Locate the cell with the specified text and output its (x, y) center coordinate. 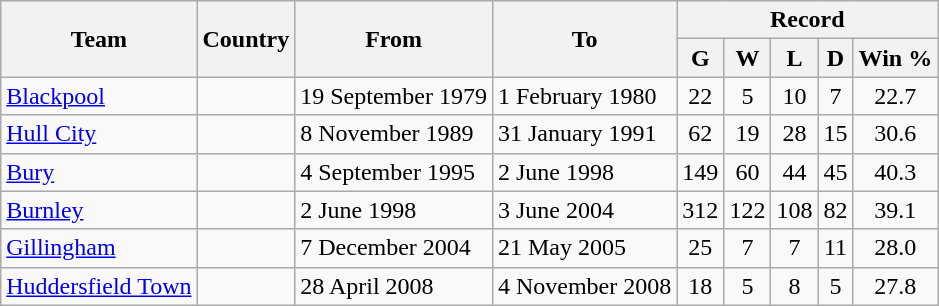
1 February 1980 (584, 96)
149 (700, 172)
Gillingham (99, 248)
122 (748, 210)
25 (700, 248)
45 (836, 172)
G (700, 58)
312 (700, 210)
7 December 2004 (394, 248)
82 (836, 210)
44 (794, 172)
40.3 (896, 172)
Win % (896, 58)
L (794, 58)
18 (700, 286)
108 (794, 210)
28.0 (896, 248)
10 (794, 96)
30.6 (896, 134)
Country (246, 39)
Hull City (99, 134)
To (584, 39)
From (394, 39)
19 (748, 134)
22 (700, 96)
22.7 (896, 96)
19 September 1979 (394, 96)
Bury (99, 172)
Record (808, 20)
60 (748, 172)
D (836, 58)
15 (836, 134)
Burnley (99, 210)
39.1 (896, 210)
31 January 1991 (584, 134)
8 (794, 286)
3 June 2004 (584, 210)
Huddersfield Town (99, 286)
28 April 2008 (394, 286)
8 November 1989 (394, 134)
4 November 2008 (584, 286)
11 (836, 248)
Blackpool (99, 96)
21 May 2005 (584, 248)
Team (99, 39)
28 (794, 134)
62 (700, 134)
4 September 1995 (394, 172)
W (748, 58)
27.8 (896, 286)
